Find where the given text appears and provide that cell's center as [x, y] coordinate. 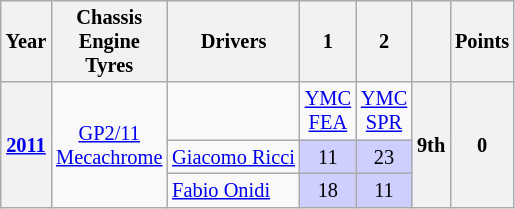
Giacomo Ricci [234, 157]
ChassisEngineTyres [109, 41]
YMCSPR [384, 111]
Points [482, 41]
18 [328, 190]
1 [328, 41]
9th [431, 144]
Year [26, 41]
2 [384, 41]
GP2/11Mecachrome [109, 144]
23 [384, 157]
Drivers [234, 41]
YMCFEA [328, 111]
0 [482, 144]
2011 [26, 144]
Fabio Onidi [234, 190]
